Identify which cell holds the provided text, then report its (X, Y) central coordinate. 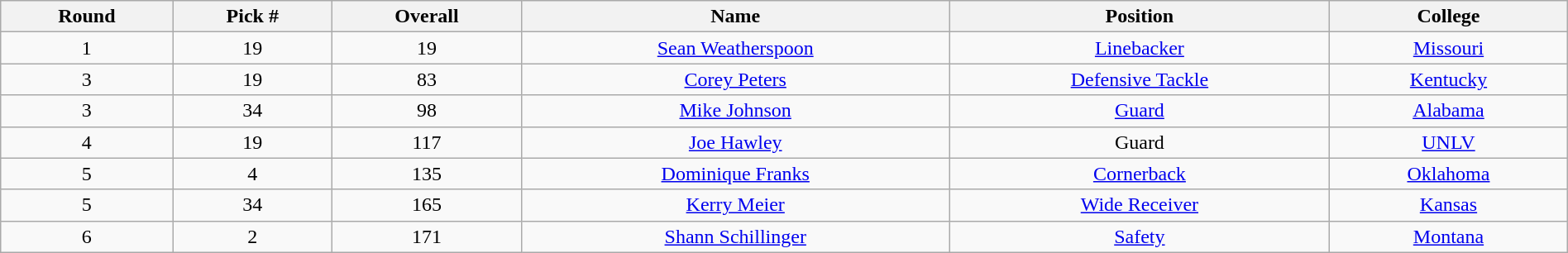
Corey Peters (735, 79)
171 (427, 236)
Kerry Meier (735, 205)
Kentucky (1449, 79)
98 (427, 111)
Missouri (1449, 48)
2 (253, 236)
1 (87, 48)
Round (87, 17)
Sean Weatherspoon (735, 48)
College (1449, 17)
Joe Hawley (735, 142)
135 (427, 174)
Alabama (1449, 111)
Position (1140, 17)
83 (427, 79)
Safety (1140, 236)
Kansas (1449, 205)
6 (87, 236)
Dominique Franks (735, 174)
Defensive Tackle (1140, 79)
Montana (1449, 236)
Shann Schillinger (735, 236)
Oklahoma (1449, 174)
Wide Receiver (1140, 205)
UNLV (1449, 142)
Cornerback (1140, 174)
Pick # (253, 17)
Name (735, 17)
Linebacker (1140, 48)
165 (427, 205)
Overall (427, 17)
Mike Johnson (735, 111)
117 (427, 142)
